Identify which cell holds the provided text, then report its (x, y) central coordinate. 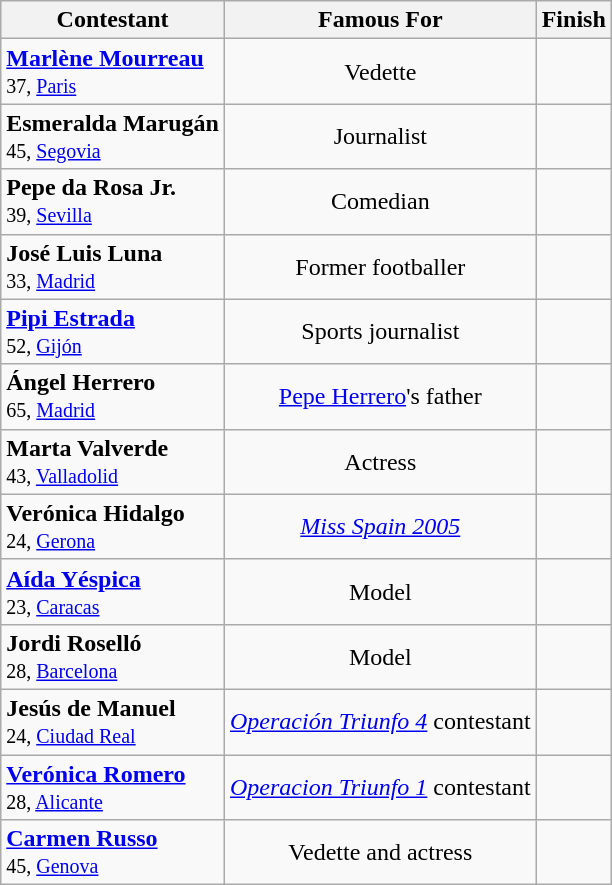
Journalist (380, 136)
Former footballer (380, 266)
Comedian (380, 202)
Contestant (113, 20)
Vedette and actress (380, 852)
Aída Yéspica23, Caracas (113, 592)
Actress (380, 462)
Esmeralda Marugán45, Segovia (113, 136)
Jordi Roselló28, Barcelona (113, 656)
Marlène Mourreau37, Paris (113, 72)
José Luis Luna33, Madrid (113, 266)
Ángel Herrero65, Madrid (113, 396)
Operación Triunfo 4 contestant (380, 722)
Finish (574, 20)
Vedette (380, 72)
Pipi Estrada52, Gijón (113, 332)
Pepe Herrero's father (380, 396)
Verónica Romero28, Alicante (113, 786)
Famous For (380, 20)
Verónica Hidalgo24, Gerona (113, 526)
Miss Spain 2005 (380, 526)
Marta Valverde43, Valladolid (113, 462)
Sports journalist (380, 332)
Carmen Russo45, Genova (113, 852)
Operacion Triunfo 1 contestant (380, 786)
Pepe da Rosa Jr.39, Sevilla (113, 202)
Jesús de Manuel24, Ciudad Real (113, 722)
